Determine the (x, y) coordinate at the center of the cell enclosing the given text.  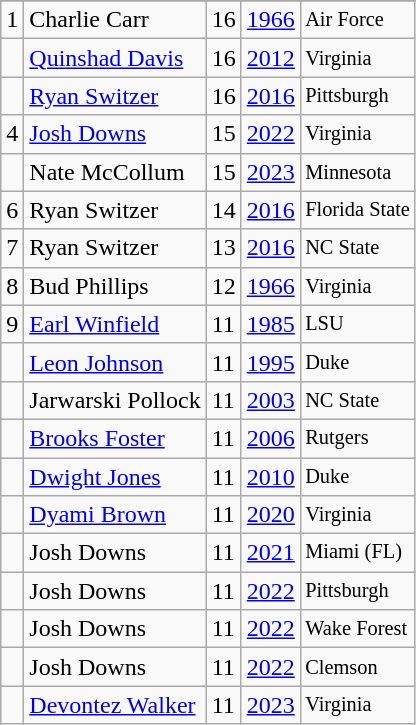
2020 (270, 515)
9 (12, 324)
Nate McCollum (115, 172)
Earl Winfield (115, 324)
Devontez Walker (115, 705)
Minnesota (357, 172)
4 (12, 134)
Leon Johnson (115, 362)
2012 (270, 58)
6 (12, 210)
1 (12, 20)
2003 (270, 400)
Brooks Foster (115, 438)
Rutgers (357, 438)
2010 (270, 477)
12 (224, 286)
2006 (270, 438)
Charlie Carr (115, 20)
2021 (270, 553)
LSU (357, 324)
Jarwarski Pollock (115, 400)
Dyami Brown (115, 515)
Florida State (357, 210)
Quinshad Davis (115, 58)
Dwight Jones (115, 477)
7 (12, 248)
13 (224, 248)
Miami (FL) (357, 553)
1985 (270, 324)
1995 (270, 362)
Bud Phillips (115, 286)
8 (12, 286)
Clemson (357, 667)
Air Force (357, 20)
14 (224, 210)
Wake Forest (357, 629)
